For the text-containing cell, return its midpoint in (X, Y) coordinate format. 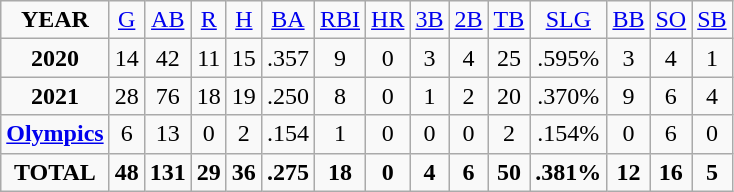
R (208, 20)
H (244, 20)
.275 (288, 172)
20 (509, 96)
BB (628, 20)
SB (712, 20)
.250 (288, 96)
.595% (568, 58)
50 (509, 172)
2020 (55, 58)
14 (126, 58)
25 (509, 58)
2021 (55, 96)
.381% (568, 172)
131 (168, 172)
13 (168, 134)
.154 (288, 134)
SLG (568, 20)
16 (671, 172)
.154% (568, 134)
19 (244, 96)
2B (468, 20)
TOTAL (55, 172)
RBI (340, 20)
8 (340, 96)
3B (430, 20)
5 (712, 172)
HR (388, 20)
36 (244, 172)
SO (671, 20)
76 (168, 96)
42 (168, 58)
Olympics (55, 134)
TB (509, 20)
.370% (568, 96)
11 (208, 58)
48 (126, 172)
.357 (288, 58)
BA (288, 20)
29 (208, 172)
15 (244, 58)
YEAR (55, 20)
12 (628, 172)
G (126, 20)
AB (168, 20)
28 (126, 96)
